From the cell containing the given text, extract its center point as [x, y] coordinate. 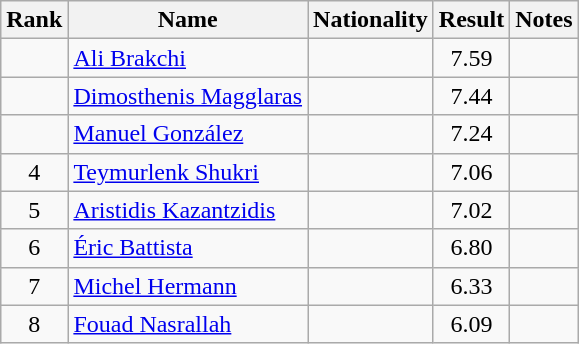
6 [34, 248]
8 [34, 324]
5 [34, 210]
Éric Battista [188, 248]
6.09 [471, 324]
Dimosthenis Magglaras [188, 96]
Manuel González [188, 134]
7.44 [471, 96]
7.59 [471, 58]
7 [34, 286]
6.80 [471, 248]
6.33 [471, 286]
4 [34, 172]
Ali Brakchi [188, 58]
Michel Hermann [188, 286]
Name [188, 20]
7.02 [471, 210]
Teymurlenk Shukri [188, 172]
Result [471, 20]
7.24 [471, 134]
Nationality [371, 20]
Rank [34, 20]
Aristidis Kazantzidis [188, 210]
7.06 [471, 172]
Notes [544, 20]
Fouad Nasrallah [188, 324]
